Output the [X, Y] coordinate of the center of the cell containing the given text.  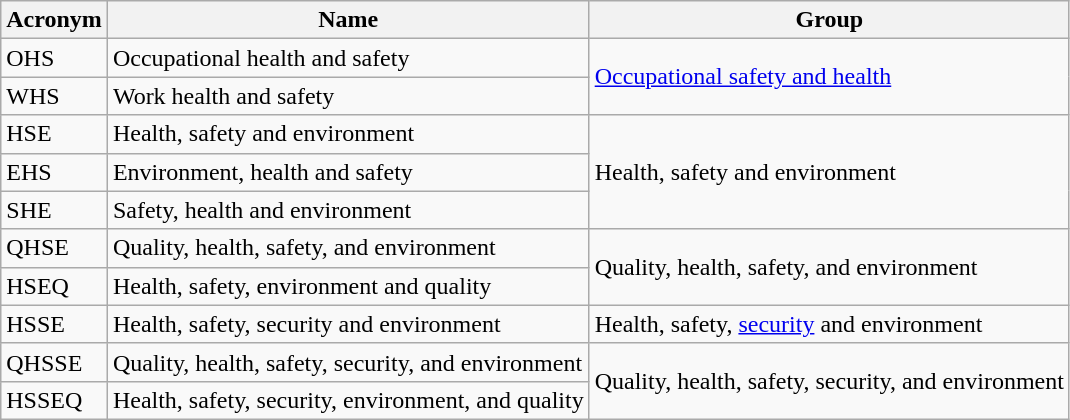
OHS [54, 58]
Name [348, 20]
HSSEQ [54, 400]
SHE [54, 210]
QHSSE [54, 362]
HSSE [54, 324]
Occupational health and safety [348, 58]
QHSE [54, 248]
HSEQ [54, 286]
HSE [54, 134]
WHS [54, 96]
Group [829, 20]
Work health and safety [348, 96]
Health, safety, security, environment, and quality [348, 400]
Health, safety, environment and quality [348, 286]
Occupational safety and health [829, 77]
EHS [54, 172]
Acronym [54, 20]
Environment, health and safety [348, 172]
Safety, health and environment [348, 210]
